Determine the (x, y) coordinate at the center of the cell enclosing the given text.  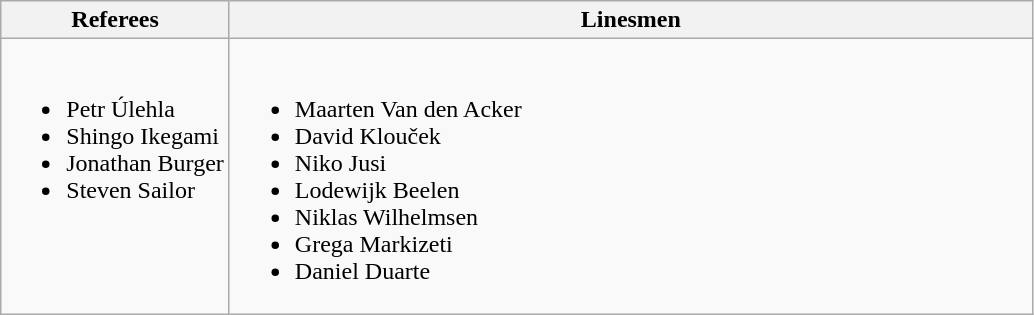
Petr Úlehla Shingo Ikegami Jonathan Burger Steven Sailor (116, 176)
Referees (116, 20)
Linesmen (630, 20)
Maarten Van den Acker David Klouček Niko Jusi Lodewijk Beelen Niklas Wilhelmsen Grega Markizeti Daniel Duarte (630, 176)
